Scan for the cell matching the given text and deliver its (X, Y) coordinate at center. 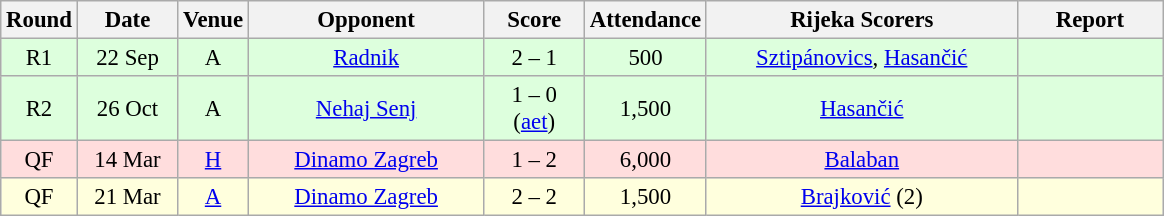
Venue (214, 20)
Sztipánovics, Hasančić (862, 58)
22 Sep (128, 58)
Brajković (2) (862, 197)
R2 (39, 108)
Score (534, 20)
Hasančić (862, 108)
Nehaj Senj (366, 108)
H (214, 160)
Balaban (862, 160)
Radnik (366, 58)
Report (1090, 20)
Date (128, 20)
2 – 2 (534, 197)
1 – 2 (534, 160)
26 Oct (128, 108)
Attendance (646, 20)
21 Mar (128, 197)
14 Mar (128, 160)
2 – 1 (534, 58)
1 – 0 (aet) (534, 108)
Opponent (366, 20)
500 (646, 58)
Rijeka Scorers (862, 20)
R1 (39, 58)
Round (39, 20)
6,000 (646, 160)
